Scan for the cell matching the given text and deliver its [x, y] coordinate at center. 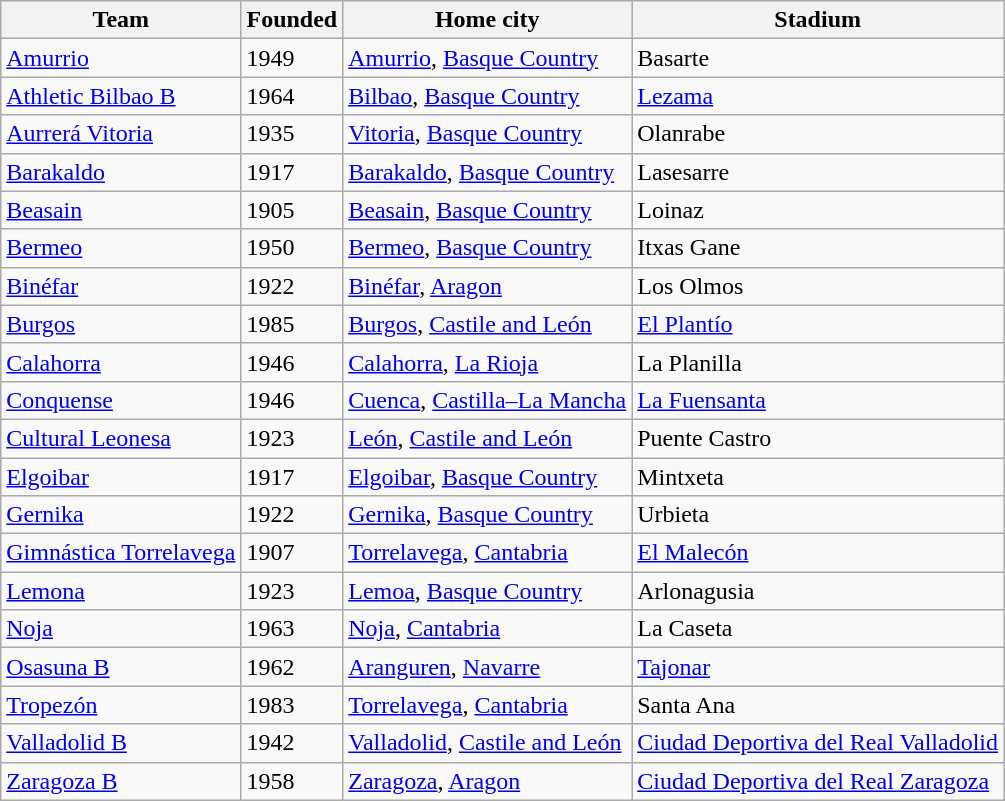
Noja [121, 629]
Santa Ana [818, 705]
Aurrerá Vitoria [121, 134]
La Caseta [818, 629]
Beasain, Basque Country [488, 210]
Noja, Cantabria [488, 629]
Amurrio, Basque Country [488, 58]
Lemona [121, 591]
1905 [292, 210]
Cultural Leonesa [121, 438]
Olanrabe [818, 134]
1942 [292, 743]
Calahorra, La Rioja [488, 362]
1963 [292, 629]
Barakaldo, Basque Country [488, 172]
Zaragoza B [121, 781]
Ciudad Deportiva del Real Valladolid [818, 743]
Urbieta [818, 515]
Gernika, Basque Country [488, 515]
Beasain [121, 210]
Athletic Bilbao B [121, 96]
Binéfar [121, 286]
Bermeo, Basque Country [488, 248]
Binéfar, Aragon [488, 286]
Team [121, 20]
El Malecón [818, 553]
1958 [292, 781]
1985 [292, 324]
Gimnástica Torrelavega [121, 553]
Lasesarre [818, 172]
Aranguren, Navarre [488, 667]
Vitoria, Basque Country [488, 134]
Burgos [121, 324]
Valladolid, Castile and León [488, 743]
Calahorra [121, 362]
Stadium [818, 20]
La Planilla [818, 362]
Bermeo [121, 248]
Mintxeta [818, 477]
Osasuna B [121, 667]
Home city [488, 20]
Amurrio [121, 58]
Elgoibar [121, 477]
Elgoibar, Basque Country [488, 477]
Loinaz [818, 210]
1962 [292, 667]
Founded [292, 20]
1950 [292, 248]
León, Castile and León [488, 438]
1907 [292, 553]
Lemoa, Basque Country [488, 591]
Basarte [818, 58]
Conquense [121, 400]
Tajonar [818, 667]
Tropezón [121, 705]
Valladolid B [121, 743]
Cuenca, Castilla–La Mancha [488, 400]
Zaragoza, Aragon [488, 781]
Gernika [121, 515]
Itxas Gane [818, 248]
Burgos, Castile and León [488, 324]
Puente Castro [818, 438]
1949 [292, 58]
1935 [292, 134]
Lezama [818, 96]
El Plantío [818, 324]
Barakaldo [121, 172]
Arlonagusia [818, 591]
1983 [292, 705]
La Fuensanta [818, 400]
Ciudad Deportiva del Real Zaragoza [818, 781]
1964 [292, 96]
Los Olmos [818, 286]
Bilbao, Basque Country [488, 96]
